Return the (X, Y) coordinate for the center point of the cell that contains the specified text.  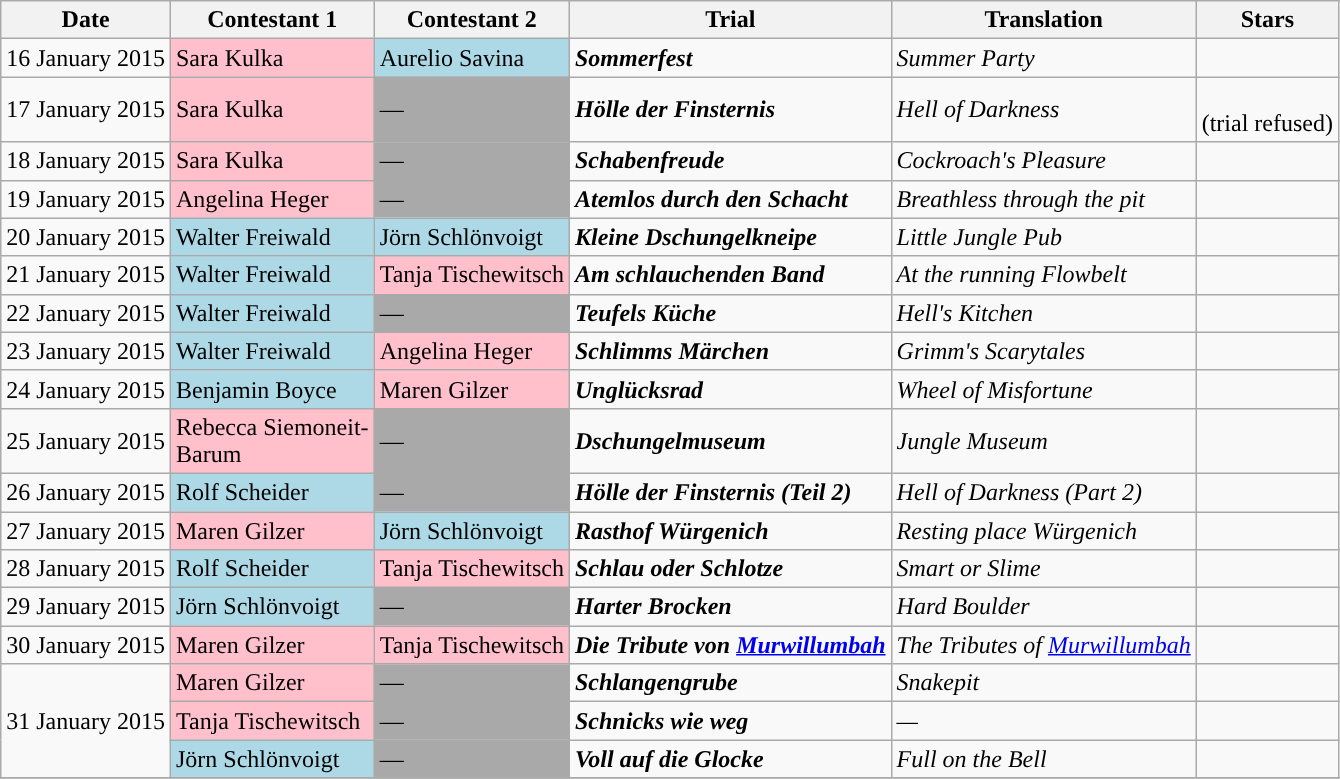
25 January 2015 (86, 440)
Breathless through the pit (1044, 199)
Stars (1267, 20)
Dschungelmuseum (730, 440)
Date (86, 20)
Atemlos durch den Schacht (730, 199)
Hell of Darkness (1044, 110)
19 January 2015 (86, 199)
30 January 2015 (86, 645)
Kleine Dschungelkneipe (730, 237)
Schlimms Märchen (730, 351)
Schlangengrube (730, 683)
Hell of Darkness (Part 2) (1044, 492)
21 January 2015 (86, 275)
Jungle Museum (1044, 440)
(trial refused) (1267, 110)
Schlau oder Schlotze (730, 569)
26 January 2015 (86, 492)
Schnicks wie weg (730, 721)
Snakepit (1044, 683)
Contestant 2 (472, 20)
Unglücksrad (730, 389)
Wheel of Misfortune (1044, 389)
29 January 2015 (86, 607)
Rasthof Würgenich (730, 531)
Cockroach's Pleasure (1044, 161)
Voll auf die Glocke (730, 759)
28 January 2015 (86, 569)
Trial (730, 20)
Hell's Kitchen (1044, 313)
31 January 2015 (86, 721)
Schabenfreude (730, 161)
Resting place Würgenich (1044, 531)
27 January 2015 (86, 531)
Hölle der Finsternis (Teil 2) (730, 492)
Contestant 1 (272, 20)
17 January 2015 (86, 110)
At the running Flowbelt (1044, 275)
23 January 2015 (86, 351)
Full on the Bell (1044, 759)
Hard Boulder (1044, 607)
Aurelio Savina (472, 58)
Smart or Slime (1044, 569)
20 January 2015 (86, 237)
24 January 2015 (86, 389)
Teufels Küche (730, 313)
Sommerfest (730, 58)
Summer Party (1044, 58)
Translation (1044, 20)
Benjamin Boyce (272, 389)
Little Jungle Pub (1044, 237)
Rebecca Siemoneit-Barum (272, 440)
Die Tribute von Murwillumbah (730, 645)
The Tributes of Murwillumbah (1044, 645)
Grimm's Scarytales (1044, 351)
22 January 2015 (86, 313)
16 January 2015 (86, 58)
Am schlauchenden Band (730, 275)
Harter Brocken (730, 607)
18 January 2015 (86, 161)
Hölle der Finsternis (730, 110)
